Detect which cell encompasses the target text, then output its (X, Y) center coordinate. 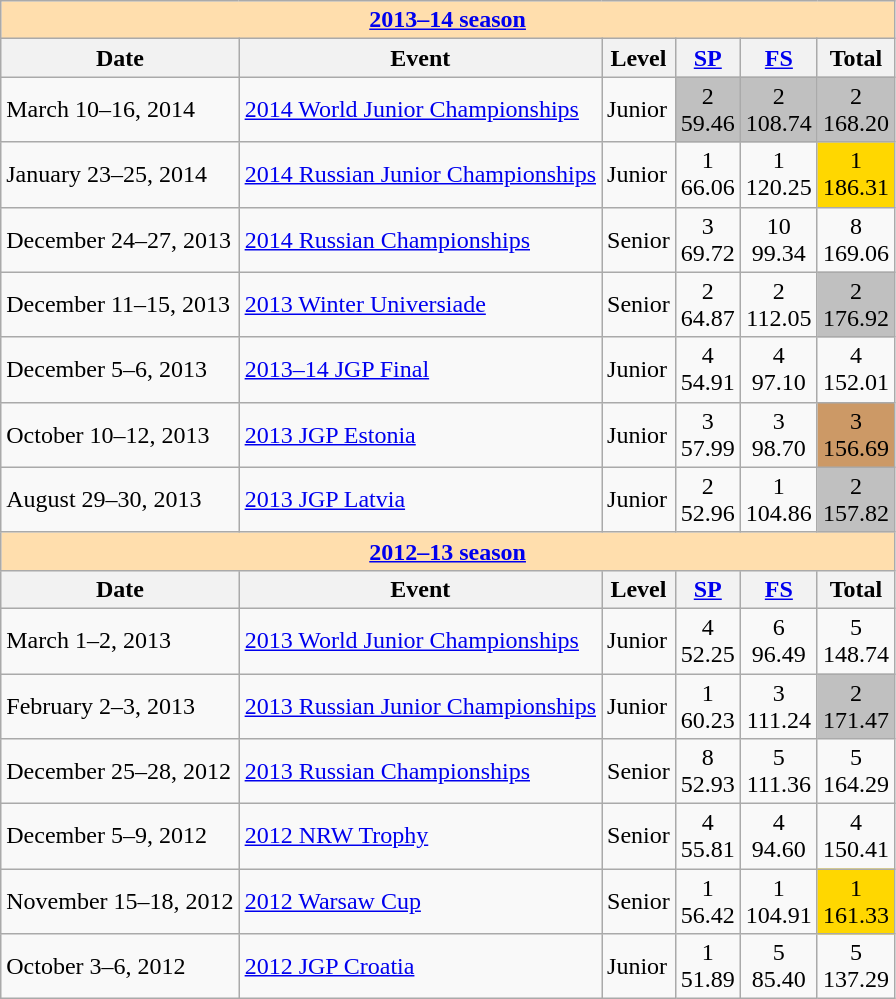
2013–14 JGP Final (420, 370)
4 55.81 (708, 836)
2012 NRW Trophy (420, 836)
2012 Warsaw Cup (420, 902)
10 99.34 (778, 240)
2012 JGP Croatia (420, 966)
2014 Russian Junior Championships (420, 174)
4 94.60 (778, 836)
2013 Winter Universiade (420, 304)
4 152.01 (856, 370)
1 66.06 (708, 174)
5 148.74 (856, 640)
2 112.05 (778, 304)
3 111.24 (778, 706)
1 161.33 (856, 902)
1 186.31 (856, 174)
4 52.25 (708, 640)
2 108.74 (778, 110)
2012–13 season (448, 551)
4 54.91 (708, 370)
8 52.93 (708, 772)
1 51.89 (708, 966)
5 85.40 (778, 966)
6 96.49 (778, 640)
2 176.92 (856, 304)
December 11–15, 2013 (120, 304)
3 156.69 (856, 434)
January 23–25, 2014 (120, 174)
2 168.20 (856, 110)
2013 JGP Latvia (420, 500)
2 157.82 (856, 500)
3 69.72 (708, 240)
March 1–2, 2013 (120, 640)
2 64.87 (708, 304)
1 60.23 (708, 706)
5 111.36 (778, 772)
3 98.70 (778, 434)
2014 Russian Championships (420, 240)
November 15–18, 2012 (120, 902)
1 120.25 (778, 174)
2013 Russian Junior Championships (420, 706)
4 97.10 (778, 370)
2013 Russian Championships (420, 772)
4 150.41 (856, 836)
2 52.96 (708, 500)
December 5–6, 2013 (120, 370)
5 164.29 (856, 772)
December 24–27, 2013 (120, 240)
October 3–6, 2012 (120, 966)
5 137.29 (856, 966)
1 104.86 (778, 500)
8 169.06 (856, 240)
December 25–28, 2012 (120, 772)
2013 JGP Estonia (420, 434)
2 171.47 (856, 706)
December 5–9, 2012 (120, 836)
1 104.91 (778, 902)
February 2–3, 2013 (120, 706)
March 10–16, 2014 (120, 110)
October 10–12, 2013 (120, 434)
2013 World Junior Championships (420, 640)
2 59.46 (708, 110)
2014 World Junior Championships (420, 110)
1 56.42 (708, 902)
2013–14 season (448, 20)
3 57.99 (708, 434)
August 29–30, 2013 (120, 500)
